Return (X, Y) of the center of cell containing provided text 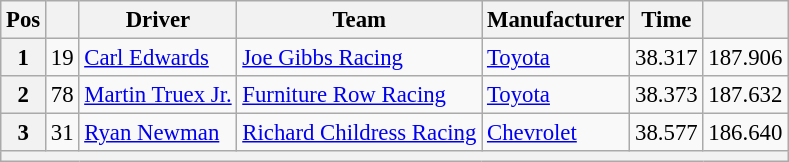
186.640 (746, 133)
Time (666, 20)
Martin Truex Jr. (158, 95)
2 (24, 95)
78 (62, 95)
38.577 (666, 133)
Ryan Newman (158, 133)
38.373 (666, 95)
Joe Gibbs Racing (360, 58)
Richard Childress Racing (360, 133)
187.906 (746, 58)
31 (62, 133)
Driver (158, 20)
38.317 (666, 58)
187.632 (746, 95)
3 (24, 133)
1 (24, 58)
Chevrolet (556, 133)
Pos (24, 20)
19 (62, 58)
Manufacturer (556, 20)
Team (360, 20)
Carl Edwards (158, 58)
Furniture Row Racing (360, 95)
